From the cell containing the given text, extract its center point as (x, y) coordinate. 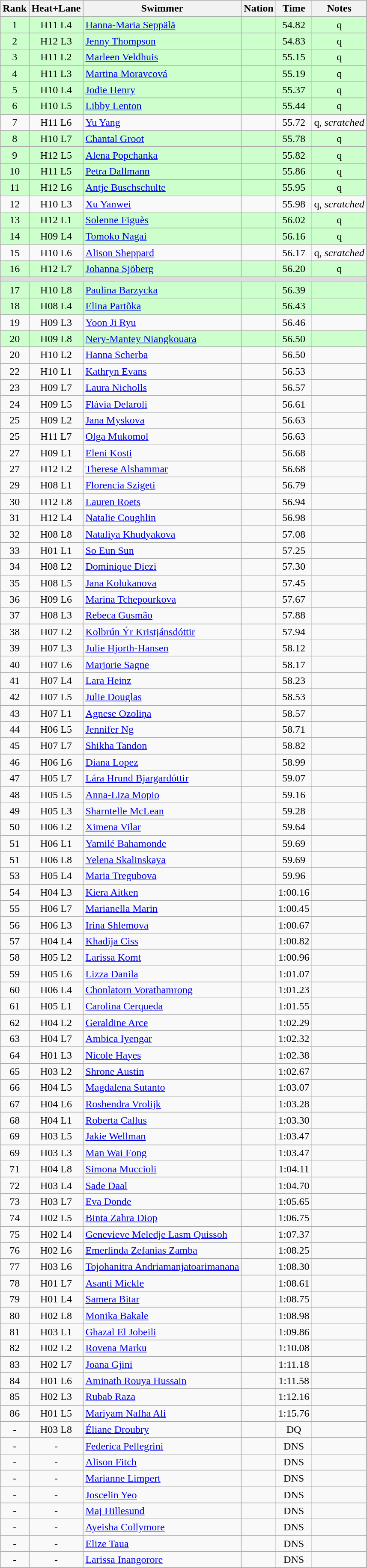
H01 L1 (56, 550)
H10 L6 (56, 253)
Marianella Marin (162, 908)
Kolbrún Ýr Kristjánsdóttir (162, 632)
H01 L3 (56, 1055)
Therese Alshammar (162, 469)
Éliane Droubry (162, 1429)
Jana Kolukanova (162, 583)
H02 L4 (56, 1234)
1:01.23 (294, 990)
57.67 (294, 599)
59.64 (294, 827)
Jakie Wellman (162, 1136)
78 (15, 1283)
13 (15, 220)
56.98 (294, 518)
Joscelin Yeo (162, 1495)
H09 L3 (56, 322)
Nicole Hayes (162, 1055)
77 (15, 1267)
4 (15, 74)
H02 L5 (56, 1218)
H05 L3 (56, 811)
H11 L7 (56, 436)
Marina Tchepourkova (162, 599)
56.94 (294, 502)
1:00.96 (294, 957)
1:02.32 (294, 1039)
H04 L7 (56, 1039)
56.20 (294, 269)
H09 L4 (56, 237)
H12 L7 (56, 269)
Xu Yanwei (162, 204)
66 (15, 1088)
H03 L5 (56, 1136)
Maj Hillesund (162, 1511)
H10 L3 (56, 204)
Solenne Figuès (162, 220)
58.71 (294, 730)
H02 L8 (56, 1316)
1:00.45 (294, 908)
Ximena Vilar (162, 827)
H06 L6 (56, 762)
1:09.86 (294, 1332)
67 (15, 1104)
79 (15, 1299)
55.98 (294, 204)
36 (15, 599)
54.83 (294, 41)
1:04.11 (294, 1169)
H08 L2 (56, 567)
58.12 (294, 648)
Ayeisha Collymore (162, 1527)
H09 L6 (56, 599)
H03 L2 (56, 1071)
24 (15, 404)
9 (15, 155)
57 (15, 941)
H05 L2 (56, 957)
H12 L3 (56, 41)
Tojohanitra Andriamanjatoarimanana (162, 1267)
56.61 (294, 404)
H01 L6 (56, 1381)
H01 L5 (56, 1413)
H12 L1 (56, 220)
1:03.07 (294, 1088)
H11 L4 (56, 25)
H07 L6 (56, 664)
60 (15, 990)
15 (15, 253)
H06 L2 (56, 827)
55.72 (294, 122)
42 (15, 697)
H07 L3 (56, 648)
Ghazal El Jobeili (162, 1332)
H07 L5 (56, 697)
DQ (294, 1429)
Antje Buschschulte (162, 187)
Jodie Henry (162, 90)
7 (15, 122)
H09 L5 (56, 404)
Lara Heinz (162, 680)
57.30 (294, 567)
Magdalena Sutanto (162, 1088)
H03 L1 (56, 1332)
Jana Myskova (162, 420)
Johanna Sjöberg (162, 269)
53 (15, 876)
H02 L2 (56, 1348)
H08 L5 (56, 583)
1:10.08 (294, 1348)
H01 L7 (56, 1283)
H12 L2 (56, 469)
H08 L8 (56, 534)
56.43 (294, 306)
Lauren Roets (162, 502)
31 (15, 518)
Maria Tregubova (162, 876)
Roshendra Vrolijk (162, 1104)
82 (15, 1348)
Marianne Limpert (162, 1478)
16 (15, 269)
H06 L7 (56, 908)
72 (15, 1185)
Monika Bakale (162, 1316)
Geraldine Arce (162, 1023)
45 (15, 746)
Emerlinda Zefanias Zamba (162, 1251)
H04 L6 (56, 1104)
Rubab Raza (162, 1397)
Notes (339, 9)
H12 L8 (56, 502)
Jenny Thompson (162, 41)
32 (15, 534)
Tomoko Nagai (162, 237)
81 (15, 1332)
H06 L5 (56, 730)
58.57 (294, 713)
59.16 (294, 795)
H04 L3 (56, 892)
Eleni Kosti (162, 453)
56.17 (294, 253)
Samera Bitar (162, 1299)
Genevieve Meledje Lasm Quissoh (162, 1234)
48 (15, 795)
84 (15, 1381)
H10 L7 (56, 139)
Binta Zahra Diop (162, 1218)
Kiera Aitken (162, 892)
2 (15, 41)
18 (15, 306)
73 (15, 1201)
H10 L1 (56, 371)
41 (15, 680)
Simona Muccioli (162, 1169)
Lára Hrund Bjargardóttir (162, 778)
Petra Dallmann (162, 171)
47 (15, 778)
Roberta Callus (162, 1120)
50 (15, 827)
57.45 (294, 583)
H04 L5 (56, 1088)
75 (15, 1234)
H06 L4 (56, 990)
H12 L6 (56, 187)
37 (15, 615)
Marjorie Sagne (162, 664)
Elize Taua (162, 1544)
H05 L5 (56, 795)
56.02 (294, 220)
H11 L2 (56, 57)
H02 L7 (56, 1364)
74 (15, 1218)
Khadija Ciss (162, 941)
29 (15, 485)
H11 L5 (56, 171)
Marleen Veldhuis (162, 57)
61 (15, 1006)
55.44 (294, 106)
34 (15, 567)
H04 L2 (56, 1023)
68 (15, 1120)
Hanna-Maria Seppälä (162, 25)
Swimmer (162, 9)
Diana Lopez (162, 762)
56.39 (294, 290)
1:08.61 (294, 1283)
76 (15, 1251)
58.53 (294, 697)
1:04.70 (294, 1185)
64 (15, 1055)
Alena Popchanka (162, 155)
Mariyam Nafha Ali (162, 1413)
1:11.18 (294, 1364)
17 (15, 290)
H03 L3 (56, 1153)
H09 L2 (56, 420)
H10 L8 (56, 290)
55.82 (294, 155)
Joana Gjini (162, 1364)
Jennifer Ng (162, 730)
Carolina Cerqueda (162, 1006)
59.28 (294, 811)
Rovena Marku (162, 1348)
H09 L7 (56, 388)
H12 L5 (56, 155)
H11 L3 (56, 74)
H12 L4 (56, 518)
Aminath Rouya Hussain (162, 1381)
Lizza Danila (162, 974)
1:02.67 (294, 1071)
55 (15, 908)
Laura Nicholls (162, 388)
H06 L3 (56, 925)
H02 L3 (56, 1397)
H07 L4 (56, 680)
Asanti Mickle (162, 1283)
8 (15, 139)
1:05.65 (294, 1201)
33 (15, 550)
H07 L1 (56, 713)
Irina Shlemova (162, 925)
Florencia Szigeti (162, 485)
Larissa Komt (162, 957)
H07 L2 (56, 632)
56.79 (294, 485)
H05 L4 (56, 876)
1 (15, 25)
1:01.07 (294, 974)
1:11.58 (294, 1381)
H03 L8 (56, 1429)
56 (15, 925)
83 (15, 1364)
H08 L4 (56, 306)
58.23 (294, 680)
1:07.37 (294, 1234)
Paulina Barzycka (162, 290)
1:00.16 (294, 892)
H05 L7 (56, 778)
Eva Donde (162, 1201)
Sharntelle McLean (162, 811)
Flávia Delaroli (162, 404)
46 (15, 762)
H09 L8 (56, 339)
Yamilé Bahamonde (162, 843)
Yoon Ji Ryu (162, 322)
57.08 (294, 534)
Anna-Liza Mopio (162, 795)
H01 L4 (56, 1299)
1:03.28 (294, 1104)
Heat+Lane (56, 9)
Olga Mukomol (162, 436)
56.16 (294, 237)
Sade Daal (162, 1185)
57.25 (294, 550)
58.82 (294, 746)
Shrone Austin (162, 1071)
56.46 (294, 322)
H05 L1 (56, 1006)
H03 L4 (56, 1185)
59.07 (294, 778)
H04 L1 (56, 1120)
86 (15, 1413)
Man Wai Fong (162, 1153)
1:15.76 (294, 1413)
3 (15, 57)
Martina Moravcová (162, 74)
Julie Hjorth-Hansen (162, 648)
Rebeca Gusmão (162, 615)
H10 L5 (56, 106)
Chonlatorn Vorathamrong (162, 990)
23 (15, 388)
30 (15, 502)
56.57 (294, 388)
55.19 (294, 74)
H07 L7 (56, 746)
57.94 (294, 632)
Shikha Tandon (162, 746)
Natalie Coughlin (162, 518)
19 (15, 322)
Nataliya Khudyakova (162, 534)
H02 L6 (56, 1251)
Chantal Groot (162, 139)
1:12.16 (294, 1397)
56.53 (294, 371)
Yelena Skalinskaya (162, 860)
H04 L4 (56, 941)
55.86 (294, 171)
Nery-Mantey Niangkouara (162, 339)
1:02.38 (294, 1055)
58.99 (294, 762)
1:00.82 (294, 941)
H05 L6 (56, 974)
22 (15, 371)
Yu Yang (162, 122)
11 (15, 187)
14 (15, 237)
12 (15, 204)
1:06.75 (294, 1218)
65 (15, 1071)
55.78 (294, 139)
1:01.55 (294, 1006)
H08 L3 (56, 615)
So Eun Sun (162, 550)
49 (15, 811)
1:03.30 (294, 1120)
H08 L1 (56, 485)
10 (15, 171)
55.37 (294, 90)
1:08.30 (294, 1267)
1:08.25 (294, 1251)
58 (15, 957)
5 (15, 90)
1:02.29 (294, 1023)
62 (15, 1023)
Alison Fitch (162, 1462)
Rank (15, 9)
H10 L2 (56, 355)
Hanna Scherba (162, 355)
Alison Sheppard (162, 253)
44 (15, 730)
55.15 (294, 57)
H06 L1 (56, 843)
63 (15, 1039)
1:08.98 (294, 1316)
59 (15, 974)
H10 L4 (56, 90)
Time (294, 9)
54.82 (294, 25)
85 (15, 1397)
38 (15, 632)
54 (15, 892)
H03 L7 (56, 1201)
1:00.67 (294, 925)
6 (15, 106)
71 (15, 1169)
Agnese Ozoliņa (162, 713)
Elina Partõka (162, 306)
55.95 (294, 187)
Julie Douglas (162, 697)
43 (15, 713)
58.17 (294, 664)
H11 L6 (56, 122)
Federica Pellegrini (162, 1446)
H06 L8 (56, 860)
H04 L8 (56, 1169)
Kathryn Evans (162, 371)
39 (15, 648)
H03 L6 (56, 1267)
Ambica Iyengar (162, 1039)
1:08.75 (294, 1299)
Nation (259, 9)
Libby Lenton (162, 106)
Larissa Inangorore (162, 1560)
80 (15, 1316)
40 (15, 664)
35 (15, 583)
Dominique Diezi (162, 567)
59.96 (294, 876)
H09 L1 (56, 453)
57.88 (294, 615)
